Locate the cell with the specified text and output its [x, y] center coordinate. 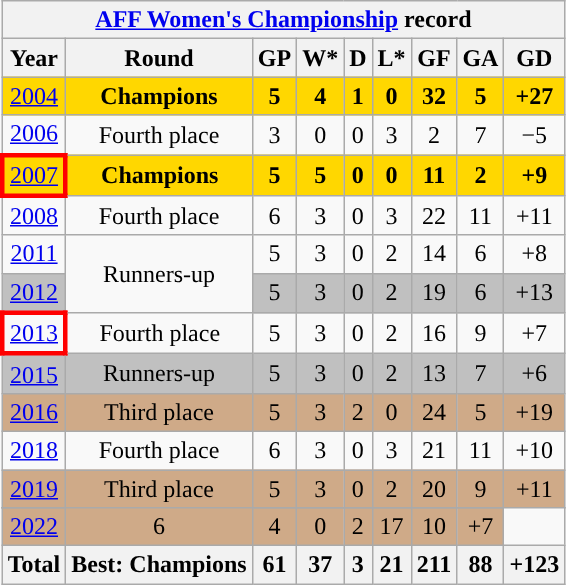
GF [434, 58]
Total [34, 565]
13 [434, 374]
2011 [34, 254]
22 [434, 216]
211 [434, 565]
Best: Champions [159, 565]
+6 [534, 374]
1 [358, 96]
GD [534, 58]
88 [480, 565]
−5 [534, 135]
AFF Women's Championship record [283, 20]
+13 [534, 293]
L* [392, 58]
16 [434, 334]
+27 [534, 96]
W* [320, 58]
61 [274, 565]
Year [34, 58]
2022 [34, 527]
14 [434, 254]
2018 [34, 450]
+9 [534, 174]
17 [392, 527]
2015 [34, 374]
2007 [34, 174]
2019 [34, 489]
+8 [534, 254]
20 [434, 489]
GA [480, 58]
37 [320, 565]
+19 [534, 412]
Round [159, 58]
D [358, 58]
2004 [34, 96]
2016 [34, 412]
+10 [534, 450]
32 [434, 96]
2012 [34, 293]
10 [434, 527]
+123 [534, 565]
2006 [34, 135]
2013 [34, 334]
19 [434, 293]
2008 [34, 216]
GP [274, 58]
24 [434, 412]
